Find where the given text appears and provide that cell's center as [X, Y] coordinate. 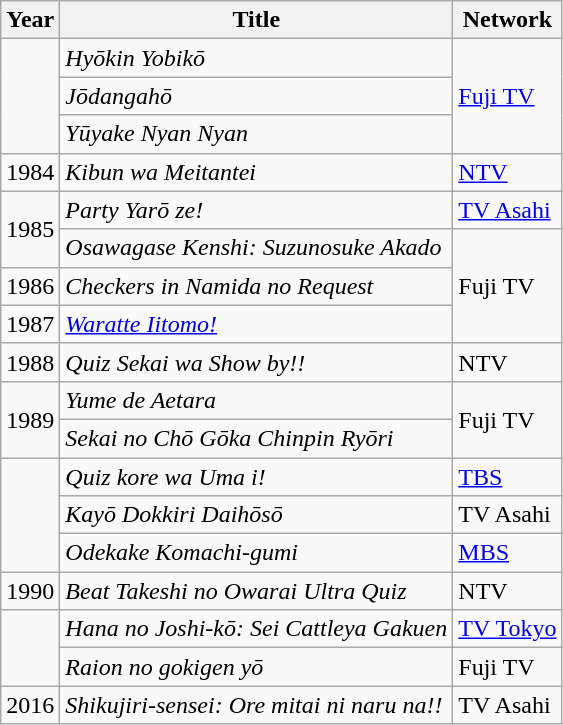
Jōdangahō [256, 96]
Year [30, 20]
Hana no Joshi-kō: Sei Cattleya Gakuen [256, 629]
1986 [30, 286]
TBS [508, 477]
Odekake Komachi-gumi [256, 553]
1988 [30, 362]
1985 [30, 229]
Party Yarō ze! [256, 210]
Title [256, 20]
Quiz Sekai wa Show by!! [256, 362]
1984 [30, 172]
Raion no gokigen yō [256, 667]
Waratte Iitomo! [256, 324]
Yūyake Nyan Nyan [256, 134]
Kibun wa Meitantei [256, 172]
Osawagase Kenshi: Suzunosuke Akado [256, 248]
Yume de Aetara [256, 400]
Checkers in Namida no Request [256, 286]
Sekai no Chō Gōka Chinpin Ryōri [256, 438]
Kayō Dokkiri Daihōsō [256, 515]
Shikujiri-sensei: Ore mitai ni naru na!! [256, 705]
1990 [30, 591]
Quiz kore wa Uma i! [256, 477]
1987 [30, 324]
TV Tokyo [508, 629]
Network [508, 20]
Hyōkin Yobikō [256, 58]
1989 [30, 419]
MBS [508, 553]
2016 [30, 705]
Beat Takeshi no Owarai Ultra Quiz [256, 591]
